Locate the cell with the specified text and output its [X, Y] center coordinate. 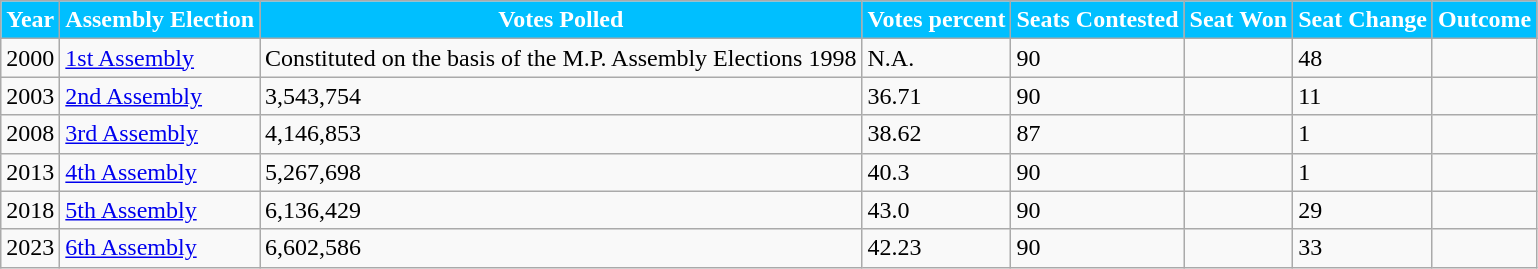
Votes Polled [561, 20]
Seat Change [1363, 20]
2018 [30, 210]
2023 [30, 248]
Votes percent [936, 20]
4,146,853 [561, 134]
Constituted on the basis of the M.P. Assembly Elections 1998 [561, 58]
Year [30, 20]
43.0 [936, 210]
36.71 [936, 96]
5th Assembly [160, 210]
48 [1363, 58]
2000 [30, 58]
N.A. [936, 58]
Outcome [1484, 20]
2nd Assembly [160, 96]
Seats Contested [1098, 20]
40.3 [936, 172]
42.23 [936, 248]
1st Assembly [160, 58]
2013 [30, 172]
2008 [30, 134]
Assembly Election [160, 20]
2003 [30, 96]
6,602,586 [561, 248]
6,136,429 [561, 210]
5,267,698 [561, 172]
29 [1363, 210]
Seat Won [1238, 20]
4th Assembly [160, 172]
3,543,754 [561, 96]
33 [1363, 248]
6th Assembly [160, 248]
38.62 [936, 134]
3rd Assembly [160, 134]
11 [1363, 96]
87 [1098, 134]
